From the cell containing the given text, extract its center point as [x, y] coordinate. 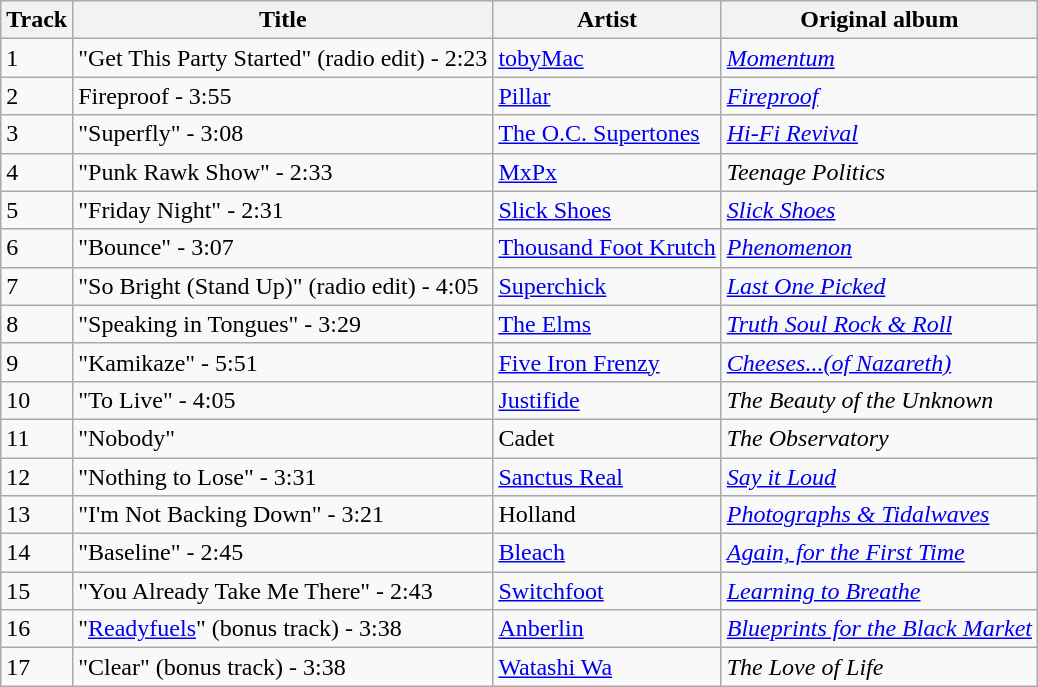
Bleach [607, 553]
The Love of Life [879, 667]
10 [37, 400]
Last One Picked [879, 286]
13 [37, 515]
"So Bright (Stand Up)" (radio edit) - 4:05 [283, 286]
Anberlin [607, 629]
Title [283, 20]
Original album [879, 20]
Photographs & Tidalwaves [879, 515]
Hi-Fi Revival [879, 134]
3 [37, 134]
7 [37, 286]
14 [37, 553]
Thousand Foot Krutch [607, 248]
6 [37, 248]
"To Live" - 4:05 [283, 400]
11 [37, 438]
Cadet [607, 438]
The Beauty of the Unknown [879, 400]
The O.C. Supertones [607, 134]
Watashi Wa [607, 667]
"Punk Rawk Show" - 2:33 [283, 172]
Artist [607, 20]
"Kamikaze" - 5:51 [283, 362]
Say it Loud [879, 477]
1 [37, 58]
Switchfoot [607, 591]
2 [37, 96]
Blueprints for the Black Market [879, 629]
"Nothing to Lose" - 3:31 [283, 477]
8 [37, 324]
Again, for the First Time [879, 553]
"Baseline" - 2:45 [283, 553]
"Nobody" [283, 438]
tobyMac [607, 58]
Fireproof - 3:55 [283, 96]
"Get This Party Started" (radio edit) - 2:23 [283, 58]
12 [37, 477]
15 [37, 591]
4 [37, 172]
"Readyfuels" (bonus track) - 3:38 [283, 629]
"Clear" (bonus track) - 3:38 [283, 667]
17 [37, 667]
"Friday Night" - 2:31 [283, 210]
Learning to Breathe [879, 591]
The Observatory [879, 438]
"You Already Take Me There" - 2:43 [283, 591]
Superchick [607, 286]
Justifide [607, 400]
Five Iron Frenzy [607, 362]
Fireproof [879, 96]
5 [37, 210]
Teenage Politics [879, 172]
Pillar [607, 96]
Holland [607, 515]
Cheeses...(of Nazareth) [879, 362]
Momentum [879, 58]
Sanctus Real [607, 477]
MxPx [607, 172]
"Bounce" - 3:07 [283, 248]
"Superfly" - 3:08 [283, 134]
Track [37, 20]
Phenomenon [879, 248]
Truth Soul Rock & Roll [879, 324]
"Speaking in Tongues" - 3:29 [283, 324]
"I'm Not Backing Down" - 3:21 [283, 515]
9 [37, 362]
16 [37, 629]
The Elms [607, 324]
